Scan for the cell matching the given text and deliver its (X, Y) coordinate at center. 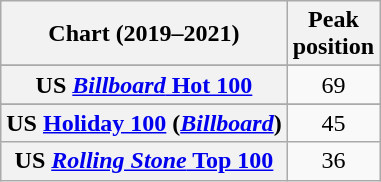
69 (333, 85)
Peakposition (333, 34)
US Rolling Stone Top 100 (144, 161)
US Holiday 100 (Billboard) (144, 123)
45 (333, 123)
36 (333, 161)
US Billboard Hot 100 (144, 85)
Chart (2019–2021) (144, 34)
